Locate the cell with the specified text and output its (x, y) center coordinate. 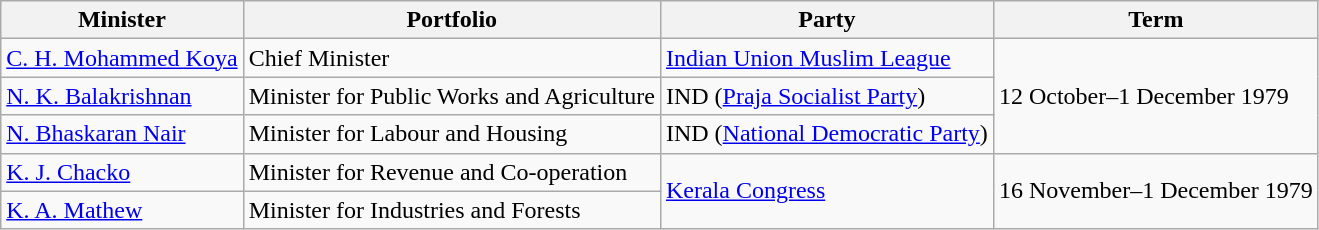
Minister for Labour and Housing (452, 134)
Minister for Industries and Forests (452, 210)
N. Bhaskaran Nair (122, 134)
Minister for Revenue and Co-operation (452, 172)
Portfolio (452, 20)
IND (Praja Socialist Party) (826, 96)
K. J. Chacko (122, 172)
K. A. Mathew (122, 210)
Indian Union Muslim League (826, 58)
C. H. Mohammed Koya (122, 58)
Minister for Public Works and Agriculture (452, 96)
N. K. Balakrishnan (122, 96)
16 November–1 December 1979 (1156, 191)
Chief Minister (452, 58)
Term (1156, 20)
Minister (122, 20)
12 October–1 December 1979 (1156, 96)
Kerala Congress (826, 191)
IND (National Democratic Party) (826, 134)
Party (826, 20)
